Find where the given text appears and provide that cell's center as (x, y) coordinate. 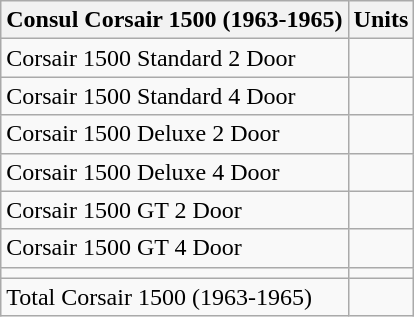
Corsair 1500 GT 2 Door (174, 210)
Consul Corsair 1500 (1963-1965) (174, 20)
Corsair 1500 GT 4 Door (174, 248)
Corsair 1500 Deluxe 4 Door (174, 172)
Corsair 1500 Standard 4 Door (174, 96)
Units (381, 20)
Total Corsair 1500 (1963-1965) (174, 297)
Corsair 1500 Deluxe 2 Door (174, 134)
Corsair 1500 Standard 2 Door (174, 58)
